From the cell containing the given text, extract its center point as (x, y) coordinate. 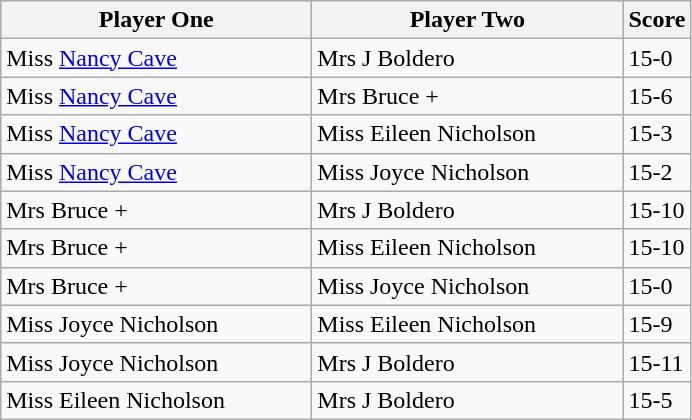
15-3 (657, 134)
15-9 (657, 324)
15-2 (657, 172)
Player Two (468, 20)
Player One (156, 20)
15-6 (657, 96)
Score (657, 20)
15-5 (657, 400)
15-11 (657, 362)
